Provide the (X, Y) coordinate of the cell's center where the given text is located.  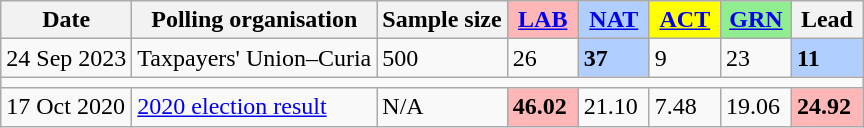
46.02 (542, 107)
24 Sep 2023 (66, 58)
NAT (614, 20)
LAB (542, 20)
Lead (826, 20)
21.10 (614, 107)
11 (826, 58)
7.48 (684, 107)
Polling organisation (254, 20)
26 (542, 58)
ACT (684, 20)
500 (442, 58)
37 (614, 58)
Date (66, 20)
GRN (756, 20)
19.06 (756, 107)
N/A (442, 107)
9 (684, 58)
Sample size (442, 20)
24.92 (826, 107)
Taxpayers' Union–Curia (254, 58)
2020 election result (254, 107)
23 (756, 58)
17 Oct 2020 (66, 107)
